Identify which cell holds the provided text, then report its [x, y] central coordinate. 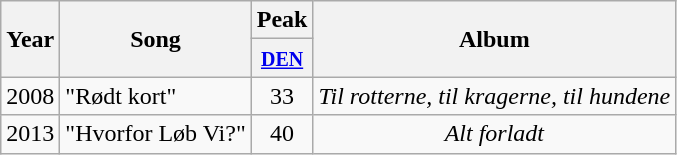
"Hvorfor Løb Vi?" [156, 134]
Peak [282, 20]
DEN [282, 58]
Song [156, 39]
Til rotterne, til kragerne, til hundene [494, 96]
2013 [30, 134]
Year [30, 39]
Album [494, 39]
Alt forladt [494, 134]
2008 [30, 96]
"Rødt kort" [156, 96]
33 [282, 96]
40 [282, 134]
